Provide the [X, Y] coordinate of the cell's center where the given text is located.  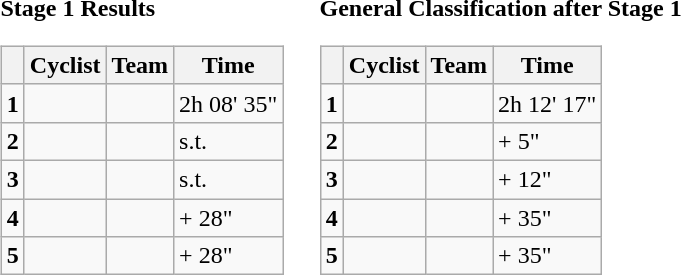
2h 08' 35" [228, 103]
+ 5" [548, 141]
2h 12' 17" [548, 103]
+ 12" [548, 179]
